Provide the (x, y) coordinate of the cell's center where the given text is located.  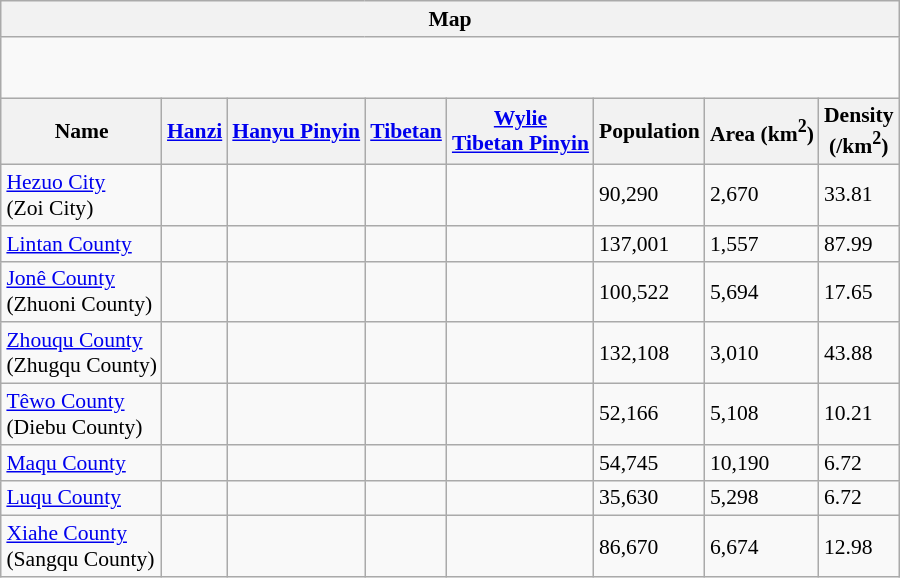
10,190 (762, 462)
43.88 (859, 352)
5,108 (762, 414)
1,557 (762, 243)
137,001 (650, 243)
Name (82, 132)
Map (450, 19)
100,522 (650, 292)
Tibetan (406, 132)
12.98 (859, 546)
Zhouqu County(Zhugqu County) (82, 352)
33.81 (859, 194)
52,166 (650, 414)
3,010 (762, 352)
132,108 (650, 352)
5,298 (762, 498)
5,694 (762, 292)
Luqu County (82, 498)
6,674 (762, 546)
Jonê County(Zhuoni County) (82, 292)
54,745 (650, 462)
Lintan County (82, 243)
Maqu County (82, 462)
Hanyu Pinyin (296, 132)
87.99 (859, 243)
Area (km2) (762, 132)
86,670 (650, 546)
17.65 (859, 292)
2,670 (762, 194)
Population (650, 132)
WylieTibetan Pinyin (520, 132)
Têwo County(Diebu County) (82, 414)
90,290 (650, 194)
35,630 (650, 498)
10.21 (859, 414)
Xiahe County(Sangqu County) (82, 546)
Hezuo City(Zoi City) (82, 194)
Density(/km2) (859, 132)
Hanzi (194, 132)
